For the text-containing cell, return its midpoint in [x, y] coordinate format. 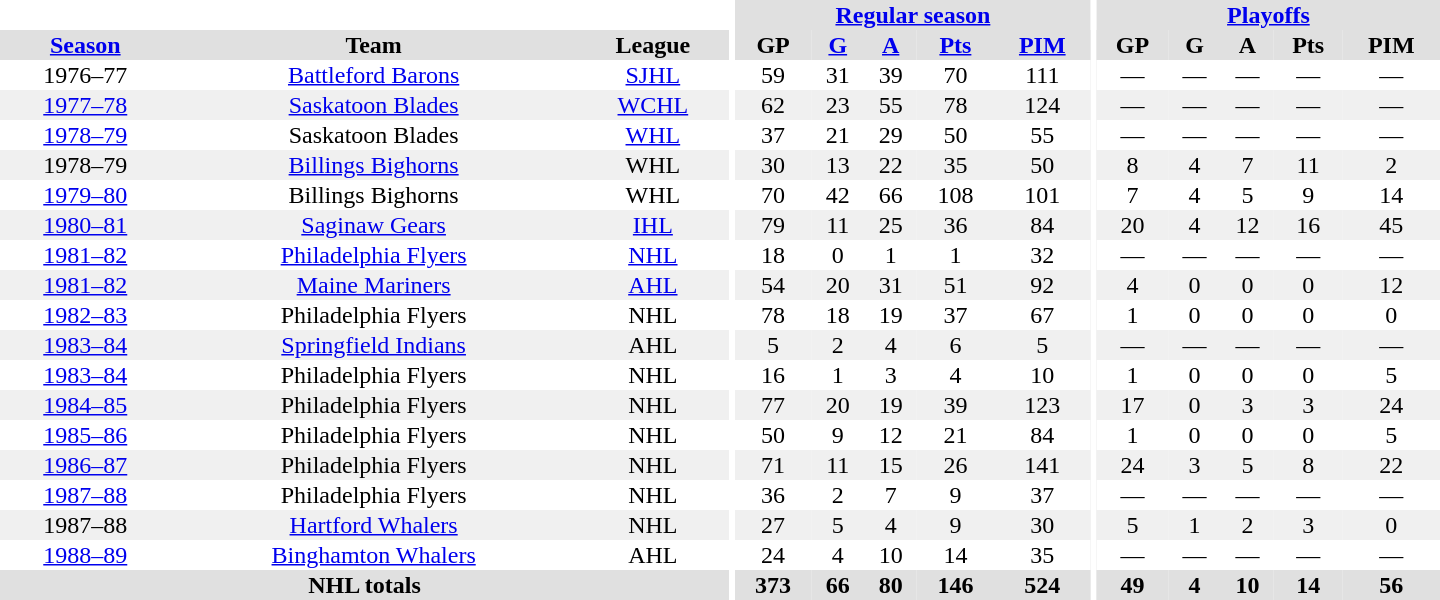
141 [1042, 465]
Binghamton Whalers [374, 555]
1977–78 [86, 105]
26 [955, 465]
62 [773, 105]
524 [1042, 585]
Battleford Barons [374, 75]
6 [955, 345]
146 [955, 585]
1985–86 [86, 435]
Maine Mariners [374, 285]
77 [773, 405]
29 [890, 135]
32 [1042, 255]
1982–83 [86, 315]
27 [773, 525]
1980–81 [86, 225]
WCHL [653, 105]
13 [838, 165]
Season [86, 45]
17 [1132, 405]
123 [1042, 405]
54 [773, 285]
108 [955, 195]
Saginaw Gears [374, 225]
59 [773, 75]
80 [890, 585]
25 [890, 225]
45 [1391, 225]
51 [955, 285]
71 [773, 465]
111 [1042, 75]
Playoffs [1268, 15]
1979–80 [86, 195]
IHL [653, 225]
1984–85 [86, 405]
1976–77 [86, 75]
23 [838, 105]
124 [1042, 105]
15 [890, 465]
Regular season [913, 15]
1986–87 [86, 465]
67 [1042, 315]
79 [773, 225]
Hartford Whalers [374, 525]
NHL totals [364, 585]
49 [1132, 585]
101 [1042, 195]
League [653, 45]
Team [374, 45]
92 [1042, 285]
SJHL [653, 75]
373 [773, 585]
56 [1391, 585]
42 [838, 195]
1988–89 [86, 555]
Springfield Indians [374, 345]
